Pinpoint the cell where the given text exists, returning its [X, Y] midpoint coordinate. 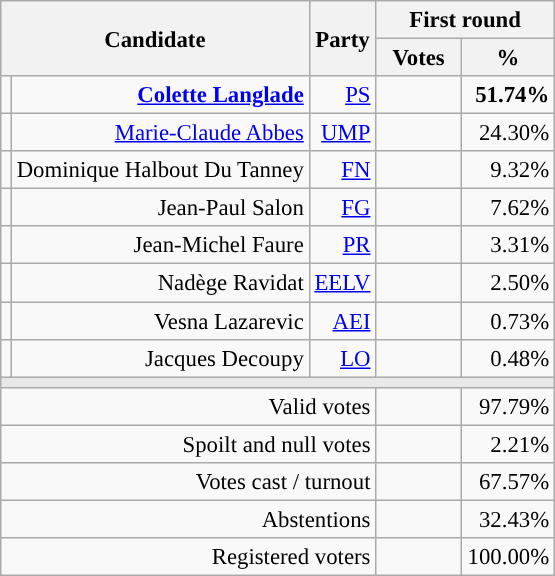
24.30% [508, 133]
FN [342, 170]
Jean-Michel Faure [160, 245]
AEI [342, 321]
Vesna Lazarevic [160, 321]
9.32% [508, 170]
Dominique Halbout Du Tanney [160, 170]
Jacques Decoupy [160, 358]
Votes cast / turnout [188, 482]
Candidate [155, 38]
Jean-Paul Salon [160, 208]
Valid votes [188, 406]
67.57% [508, 482]
51.74% [508, 95]
Votes [419, 58]
% [508, 58]
EELV [342, 283]
FG [342, 208]
UMP [342, 133]
Registered voters [188, 557]
0.73% [508, 321]
Spoilt and null votes [188, 444]
7.62% [508, 208]
Party [342, 38]
PS [342, 95]
32.43% [508, 519]
100.00% [508, 557]
3.31% [508, 245]
PR [342, 245]
Colette Langlade [160, 95]
2.50% [508, 283]
97.79% [508, 406]
2.21% [508, 444]
Marie-Claude Abbes [160, 133]
First round [466, 20]
Nadège Ravidat [160, 283]
0.48% [508, 358]
Abstentions [188, 519]
LO [342, 358]
